Find where the given text appears and provide that cell's center as (x, y) coordinate. 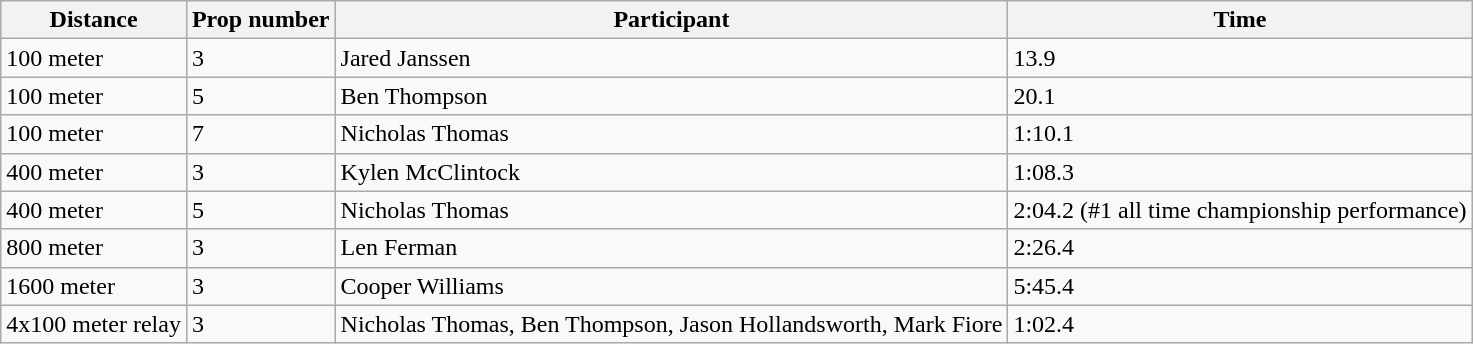
Prop number (260, 20)
20.1 (1240, 96)
Participant (672, 20)
Ben Thompson (672, 96)
Nicholas Thomas, Ben Thompson, Jason Hollandsworth, Mark Fiore (672, 324)
2:26.4 (1240, 248)
1:02.4 (1240, 324)
Len Ferman (672, 248)
Kylen McClintock (672, 172)
1600 meter (94, 286)
4x100 meter relay (94, 324)
13.9 (1240, 58)
5:45.4 (1240, 286)
Cooper Williams (672, 286)
7 (260, 134)
Jared Janssen (672, 58)
1:10.1 (1240, 134)
Time (1240, 20)
1:08.3 (1240, 172)
800 meter (94, 248)
Distance (94, 20)
2:04.2 (#1 all time championship performance) (1240, 210)
